Identify which cell holds the provided text, then report its (x, y) central coordinate. 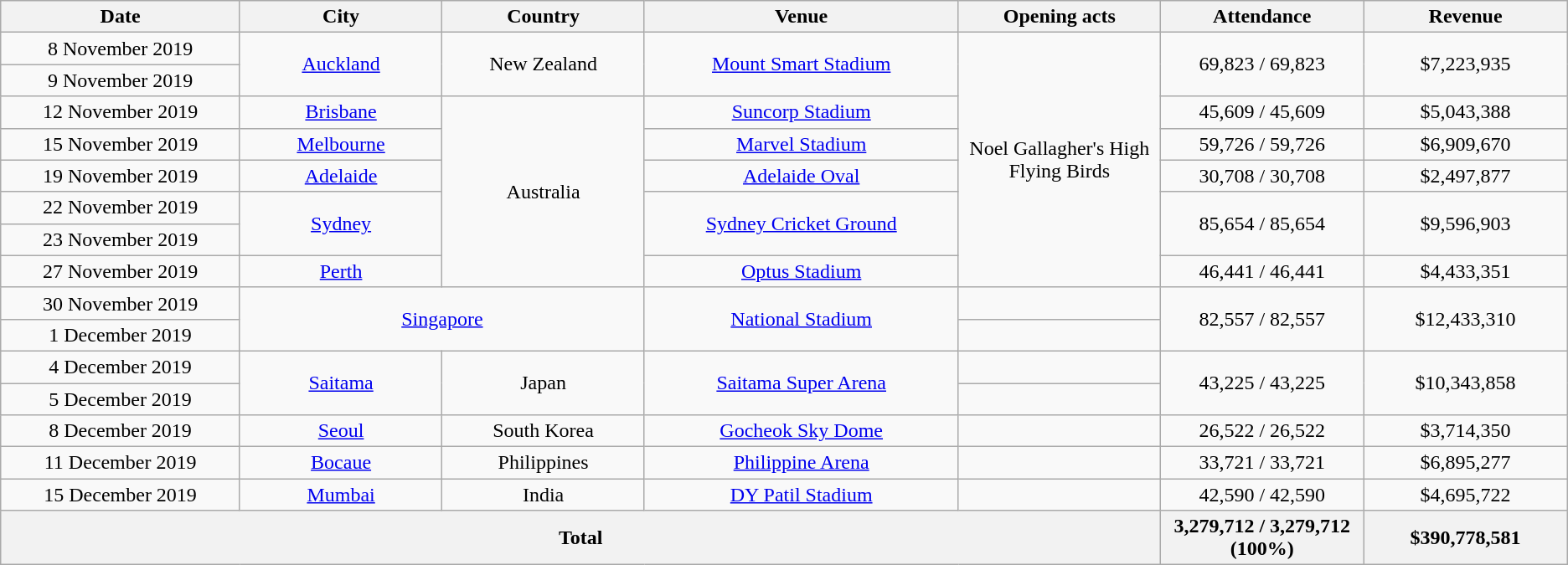
$2,497,877 (1466, 176)
12 November 2019 (121, 112)
Saitama (340, 383)
Revenue (1466, 17)
Gocheok Sky Dome (801, 431)
National Stadium (801, 319)
Bocaue (340, 463)
33,721 / 33,721 (1262, 463)
Noel Gallagher's High Flying Birds (1060, 160)
15 December 2019 (121, 495)
Mount Smart Stadium (801, 64)
22 November 2019 (121, 208)
Japan (544, 383)
Australia (544, 192)
42,590 / 42,590 (1262, 495)
South Korea (544, 431)
Optus Stadium (801, 271)
$5,043,388 (1466, 112)
$9,596,903 (1466, 223)
82,557 / 82,557 (1262, 319)
Venue (801, 17)
Suncorp Stadium (801, 112)
3,279,712 / 3,279,712 (100%) (1262, 537)
23 November 2019 (121, 239)
Philippine Arena (801, 463)
$4,433,351 (1466, 271)
$3,714,350 (1466, 431)
$10,343,858 (1466, 383)
69,823 / 69,823 (1262, 64)
Sydney (340, 223)
Auckland (340, 64)
DY Patil Stadium (801, 495)
45,609 / 45,609 (1262, 112)
Marvel Stadium (801, 144)
9 November 2019 (121, 80)
Adelaide Oval (801, 176)
46,441 / 46,441 (1262, 271)
$12,433,310 (1466, 319)
11 December 2019 (121, 463)
8 December 2019 (121, 431)
59,726 / 59,726 (1262, 144)
Melbourne (340, 144)
4 December 2019 (121, 367)
Saitama Super Arena (801, 383)
30 November 2019 (121, 303)
Total (581, 537)
$7,223,935 (1466, 64)
Adelaide (340, 176)
5 December 2019 (121, 399)
Philippines (544, 463)
Date (121, 17)
Opening acts (1060, 17)
1 December 2019 (121, 335)
Sydney Cricket Ground (801, 223)
Brisbane (340, 112)
$4,695,722 (1466, 495)
85,654 / 85,654 (1262, 223)
26,522 / 26,522 (1262, 431)
27 November 2019 (121, 271)
India (544, 495)
15 November 2019 (121, 144)
$6,909,670 (1466, 144)
43,225 / 43,225 (1262, 383)
8 November 2019 (121, 49)
$390,778,581 (1466, 537)
New Zealand (544, 64)
Seoul (340, 431)
$6,895,277 (1466, 463)
Mumbai (340, 495)
19 November 2019 (121, 176)
30,708 / 30,708 (1262, 176)
Attendance (1262, 17)
Singapore (442, 319)
Country (544, 17)
Perth (340, 271)
City (340, 17)
